Identify which cell holds the provided text, then report its (x, y) central coordinate. 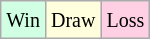
Loss (126, 20)
Win (24, 20)
Draw (72, 20)
